Provide the (x, y) coordinate of the cell's center where the given text is located.  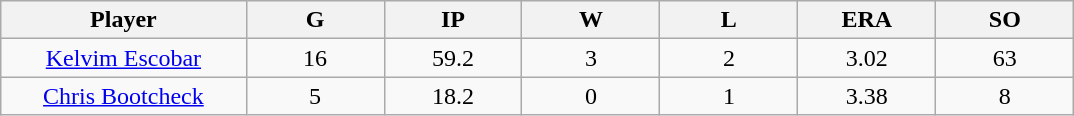
L (729, 20)
16 (315, 58)
2 (729, 58)
18.2 (453, 96)
3.02 (867, 58)
3.38 (867, 96)
5 (315, 96)
IP (453, 20)
3 (591, 58)
ERA (867, 20)
Kelvim Escobar (124, 58)
Player (124, 20)
W (591, 20)
G (315, 20)
Chris Bootcheck (124, 96)
63 (1005, 58)
SO (1005, 20)
8 (1005, 96)
1 (729, 96)
0 (591, 96)
59.2 (453, 58)
